For the text-containing cell, return its midpoint in [x, y] coordinate format. 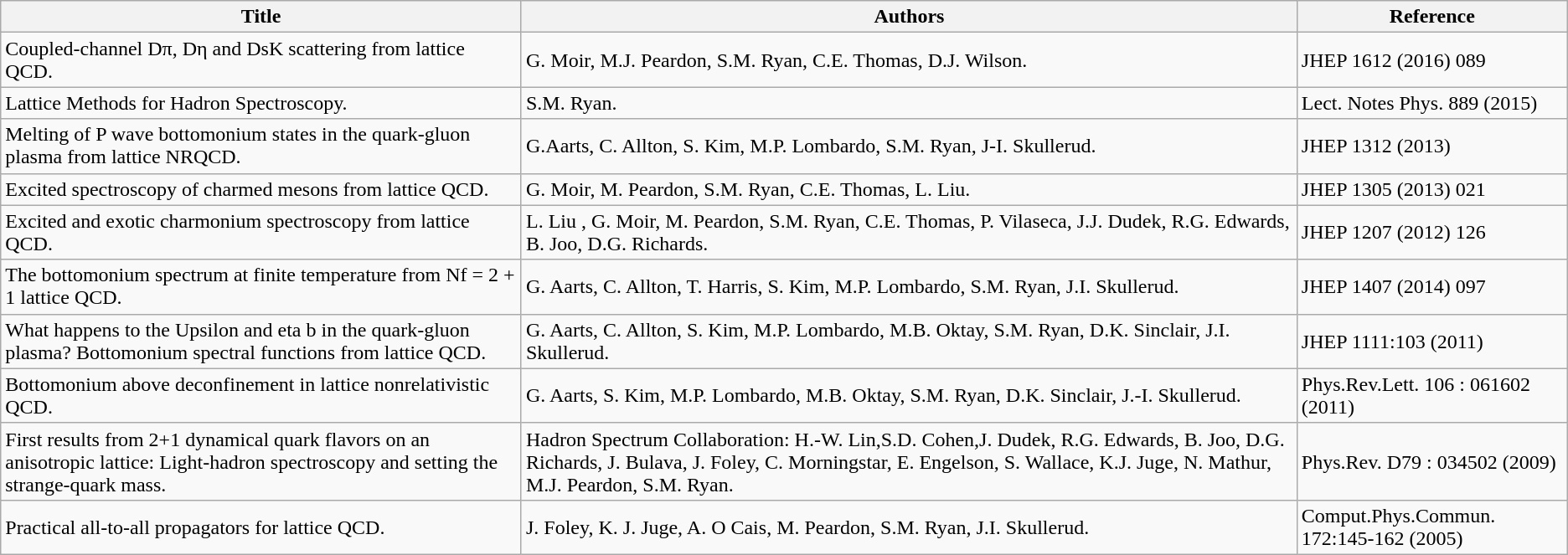
Excited spectroscopy of charmed mesons from lattice QCD. [261, 189]
JHEP 1612 (2016) 089 [1432, 60]
JHEP 1207 (2012) 126 [1432, 233]
Comput.Phys.Commun. 172:145-162 (2005) [1432, 527]
JHEP 1312 (2013) [1432, 146]
G. Aarts, C. Allton, S. Kim, M.P. Lombardo, M.B. Oktay, S.M. Ryan, D.K. Sinclair, J.I. Skullerud. [909, 342]
Authors [909, 17]
Title [261, 17]
Phys.Rev. D79 : 034502 (2009) [1432, 461]
G. Moir, M. Peardon, S.M. Ryan, C.E. Thomas, L. Liu. [909, 189]
Coupled-channel Dπ, Dη and DsK scattering from lattice QCD. [261, 60]
Bottomonium above deconfinement in lattice nonrelativistic QCD. [261, 395]
JHEP 1111:103 (2011) [1432, 342]
Lect. Notes Phys. 889 (2015) [1432, 103]
Melting of P wave bottomonium states in the quark-gluon plasma from lattice NRQCD. [261, 146]
J. Foley, K. J. Juge, A. O Cais, M. Peardon, S.M. Ryan, J.I. Skullerud. [909, 527]
Practical all-to-all propagators for lattice QCD. [261, 527]
Phys.Rev.Lett. 106 : 061602 (2011) [1432, 395]
G. Moir, M.J. Peardon, S.M. Ryan, C.E. Thomas, D.J. Wilson. [909, 60]
Reference [1432, 17]
Lattice Methods for Hadron Spectroscopy. [261, 103]
Excited and exotic charmonium spectroscopy from lattice QCD. [261, 233]
First results from 2+1 dynamical quark flavors on an anisotropic lattice: Light-hadron spectroscopy and setting the strange-quark mass. [261, 461]
What happens to the Upsilon and eta b in the quark-gluon plasma? Bottomonium spectral functions from lattice QCD. [261, 342]
S.M. Ryan. [909, 103]
G. Aarts, C. Allton, T. Harris, S. Kim, M.P. Lombardo, S.M. Ryan, J.I. Skullerud. [909, 286]
G.Aarts, C. Allton, S. Kim, M.P. Lombardo, S.M. Ryan, J-I. Skullerud. [909, 146]
The bottomonium spectrum at finite temperature from Nf = 2 + 1 lattice QCD. [261, 286]
L. Liu , G. Moir, M. Peardon, S.M. Ryan, C.E. Thomas, P. Vilaseca, J.J. Dudek, R.G. Edwards, B. Joo, D.G. Richards. [909, 233]
JHEP 1407 (2014) 097 [1432, 286]
G. Aarts, S. Kim, M.P. Lombardo, M.B. Oktay, S.M. Ryan, D.K. Sinclair, J.-I. Skullerud. [909, 395]
JHEP 1305 (2013) 021 [1432, 189]
